Scan for the cell matching the given text and deliver its [x, y] coordinate at center. 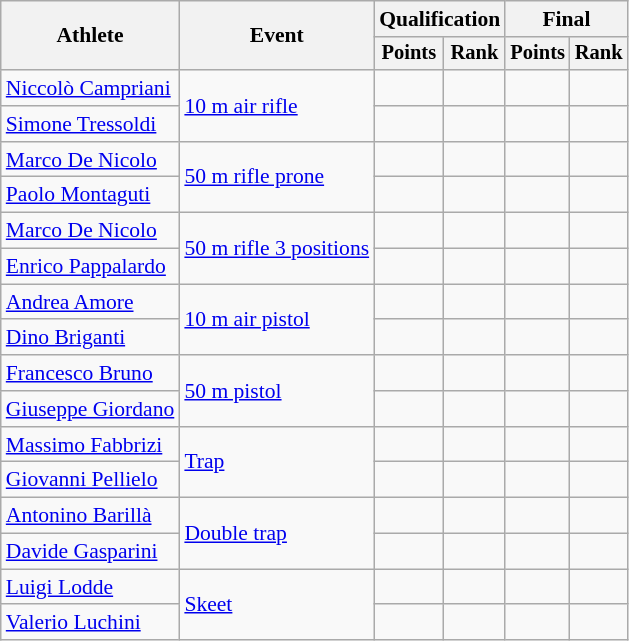
Niccolò Campriani [90, 88]
Double trap [276, 534]
50 m rifle prone [276, 178]
Luigi Lodde [90, 587]
Simone Tressoldi [90, 124]
10 m air pistol [276, 320]
Paolo Montaguti [90, 195]
Trap [276, 462]
Skeet [276, 604]
Davide Gasparini [90, 552]
Event [276, 36]
Valerio Luchini [90, 623]
Andrea Amore [90, 302]
50 m rifle 3 positions [276, 248]
Enrico Pappalardo [90, 267]
10 m air rifle [276, 106]
Giovanni Pellielo [90, 480]
Giuseppe Giordano [90, 409]
Athlete [90, 36]
Antonino Barillà [90, 516]
Massimo Fabbrizi [90, 445]
50 m pistol [276, 390]
Final [566, 19]
Dino Briganti [90, 338]
Francesco Bruno [90, 373]
Qualification [440, 19]
